Provide the (X, Y) coordinate of the cell's center where the given text is located.  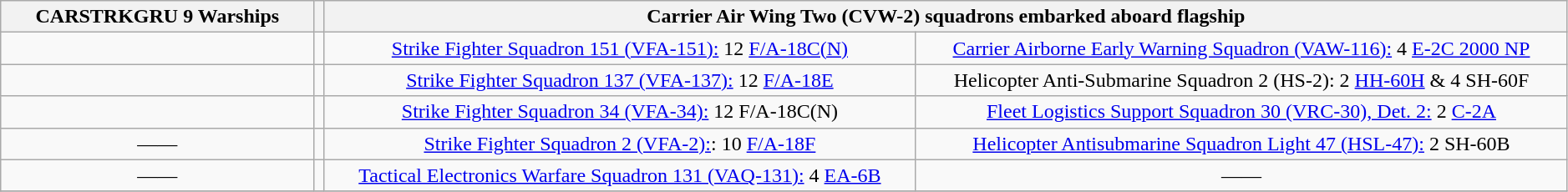
Strike Fighter Squadron 2 (VFA-2):: 10 F/A-18F (620, 144)
Helicopter Anti-Submarine Squadron 2 (HS-2): 2 HH-60H & 4 SH-60F (1241, 80)
CARSTRKGRU 9 Warships (157, 17)
Helicopter Antisubmarine Squadron Light 47 (HSL-47): 2 SH-60B (1241, 144)
Strike Fighter Squadron 34 (VFA-34): 12 F/A-18C(N) (620, 112)
Tactical Electronics Warfare Squadron 131 (VAQ-131): 4 EA-6B (620, 175)
Carrier Air Wing Two (CVW-2) squadrons embarked aboard flagship (946, 17)
Carrier Airborne Early Warning Squadron (VAW-116): 4 E-2C 2000 NP (1241, 48)
Strike Fighter Squadron 151 (VFA-151): 12 F/A-18C(N) (620, 48)
Strike Fighter Squadron 137 (VFA-137): 12 F/A-18E (620, 80)
Fleet Logistics Support Squadron 30 (VRC-30), Det. 2: 2 C-2A (1241, 112)
